Provide the [x, y] coordinate of the cell's center where the given text is located.  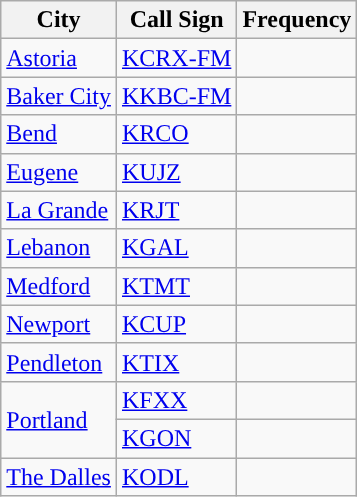
KODL [176, 477]
Baker City [59, 96]
Pendleton [59, 362]
KUJZ [176, 172]
Frequency [297, 20]
KGAL [176, 248]
KTMT [176, 286]
Eugene [59, 172]
KGON [176, 438]
Medford [59, 286]
La Grande [59, 210]
The Dalles [59, 477]
Lebanon [59, 248]
KRCO [176, 134]
Call Sign [176, 20]
Astoria [59, 58]
Portland [59, 419]
KKBC-FM [176, 96]
KCUP [176, 324]
KRJT [176, 210]
KTIX [176, 362]
Bend [59, 134]
City [59, 20]
KCRX-FM [176, 58]
Newport [59, 324]
KFXX [176, 400]
